Find where the given text appears and provide that cell's center as [x, y] coordinate. 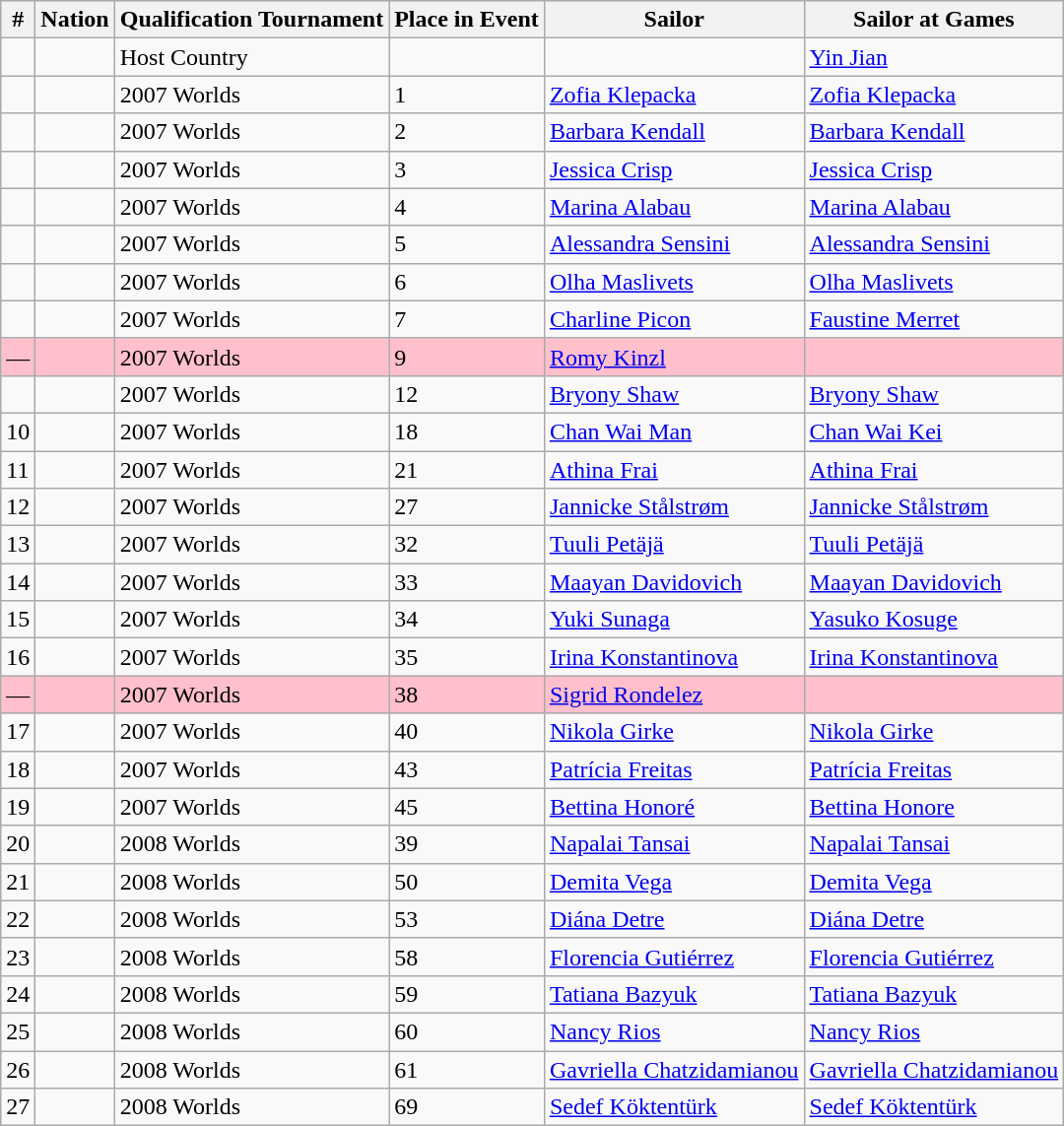
Chan Wai Kei [934, 431]
Faustine Merret [934, 319]
Nation [75, 20]
14 [18, 582]
19 [18, 807]
50 [467, 882]
61 [467, 1069]
Yasuko Kosuge [934, 620]
60 [467, 1031]
15 [18, 620]
25 [18, 1031]
# [18, 20]
4 [467, 207]
22 [18, 919]
9 [467, 357]
45 [467, 807]
Sailor at Games [934, 20]
3 [467, 169]
35 [467, 657]
11 [18, 470]
10 [18, 431]
Qualification Tournament [251, 20]
53 [467, 919]
Host Country [251, 57]
Bettina Honore [934, 807]
Chan Wai Man [674, 431]
69 [467, 1107]
59 [467, 994]
Yuki Sunaga [674, 620]
Charline Picon [674, 319]
33 [467, 582]
Place in Event [467, 20]
13 [18, 545]
20 [18, 844]
6 [467, 282]
Bettina Honoré [674, 807]
24 [18, 994]
38 [467, 695]
26 [18, 1069]
Sailor [674, 20]
Sigrid Rondelez [674, 695]
58 [467, 957]
17 [18, 732]
43 [467, 769]
5 [467, 244]
34 [467, 620]
Yin Jian [934, 57]
23 [18, 957]
2 [467, 132]
Romy Kinzl [674, 357]
7 [467, 319]
16 [18, 657]
32 [467, 545]
1 [467, 95]
40 [467, 732]
39 [467, 844]
